Locate the cell with the specified text and output its [x, y] center coordinate. 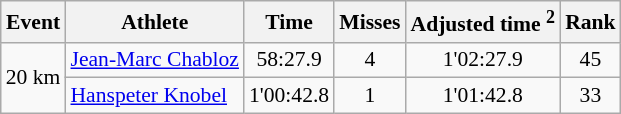
20 km [34, 78]
1 [370, 96]
1'01:42.8 [482, 96]
Event [34, 22]
Time [289, 22]
4 [370, 60]
Adjusted time 2 [482, 22]
1'00:42.8 [289, 96]
45 [590, 60]
Athlete [154, 22]
33 [590, 96]
58:27.9 [289, 60]
Jean-Marc Chabloz [154, 60]
Rank [590, 22]
Hanspeter Knobel [154, 96]
1'02:27.9 [482, 60]
Misses [370, 22]
